Determine the (x, y) coordinate at the center of the cell enclosing the given text.  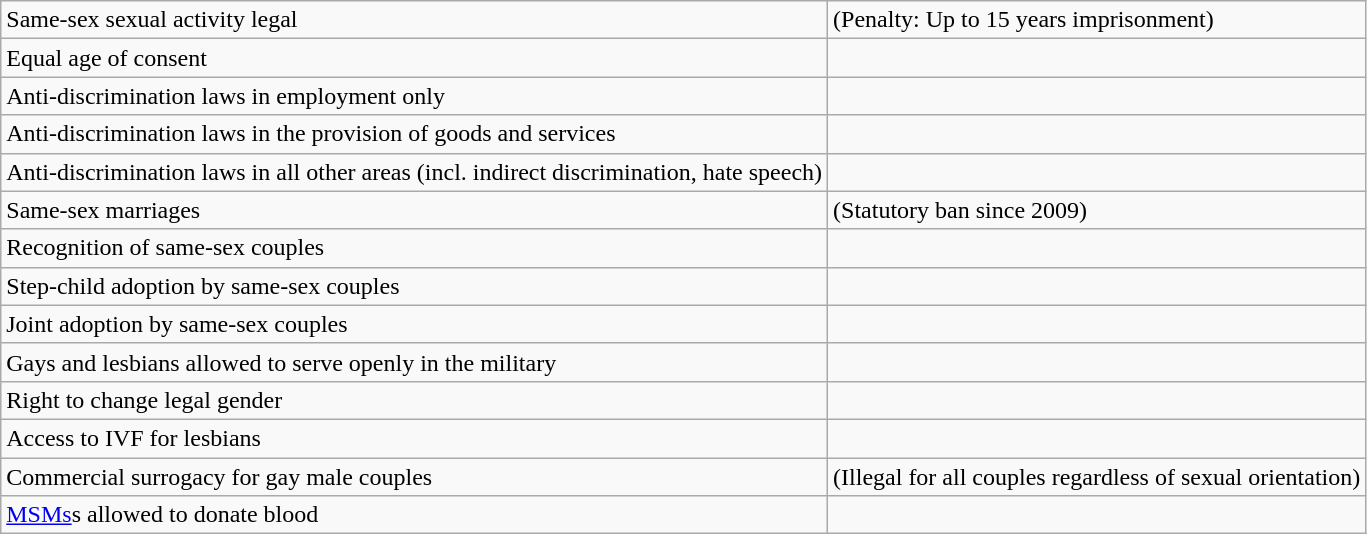
(Penalty: Up to 15 years imprisonment) (1097, 20)
Right to change legal gender (414, 400)
(Illegal for all couples regardless of sexual orientation) (1097, 477)
Joint adoption by same-sex couples (414, 324)
(Statutory ban since 2009) (1097, 210)
Gays and lesbians allowed to serve openly in the military (414, 362)
Anti-discrimination laws in all other areas (incl. indirect discrimination, hate speech) (414, 172)
Anti-discrimination laws in employment only (414, 96)
Commercial surrogacy for gay male couples (414, 477)
Recognition of same-sex couples (414, 248)
Same-sex sexual activity legal (414, 20)
Same-sex marriages (414, 210)
MSMss allowed to donate blood (414, 515)
Step-child adoption by same-sex couples (414, 286)
Anti-discrimination laws in the provision of goods and services (414, 134)
Equal age of consent (414, 58)
Access to IVF for lesbians (414, 438)
